Extract the (x, y) coordinate from the center of the cell holding the provided text.  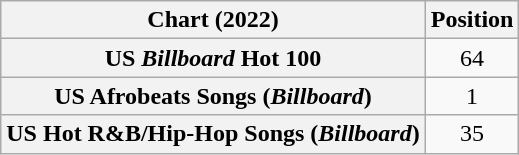
US Billboard Hot 100 (213, 58)
1 (472, 96)
64 (472, 58)
US Hot R&B/Hip-Hop Songs (Billboard) (213, 134)
Position (472, 20)
35 (472, 134)
US Afrobeats Songs (Billboard) (213, 96)
Chart (2022) (213, 20)
